For the text-containing cell, return its midpoint in (x, y) coordinate format. 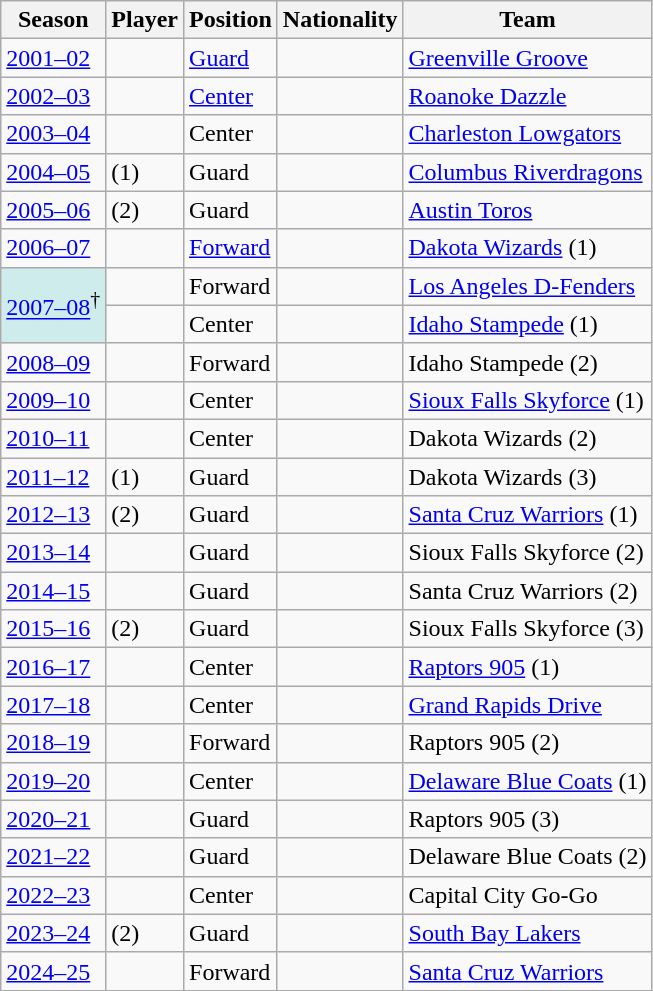
2007–08† (54, 305)
2021–22 (54, 857)
Raptors 905 (1) (528, 667)
Los Angeles D-Fenders (528, 286)
Delaware Blue Coats (2) (528, 857)
2012–13 (54, 515)
Columbus Riverdragons (528, 172)
2016–17 (54, 667)
2015–16 (54, 629)
Capital City Go-Go (528, 895)
2004–05 (54, 172)
2003–04 (54, 134)
2006–07 (54, 248)
Charleston Lowgators (528, 134)
Idaho Stampede (1) (528, 324)
2023–24 (54, 933)
2019–20 (54, 781)
Sioux Falls Skyforce (1) (528, 400)
2010–11 (54, 438)
2018–19 (54, 743)
Raptors 905 (2) (528, 743)
2022–23 (54, 895)
Player (145, 20)
2020–21 (54, 819)
2024–25 (54, 971)
Raptors 905 (3) (528, 819)
Team (528, 20)
2009–10 (54, 400)
Season (54, 20)
Dakota Wizards (1) (528, 248)
2014–15 (54, 591)
Sioux Falls Skyforce (3) (528, 629)
2001–02 (54, 58)
2002–03 (54, 96)
Idaho Stampede (2) (528, 362)
Dakota Wizards (3) (528, 477)
2008–09 (54, 362)
2017–18 (54, 705)
Roanoke Dazzle (528, 96)
Position (231, 20)
South Bay Lakers (528, 933)
Santa Cruz Warriors (1) (528, 515)
2011–12 (54, 477)
2005–06 (54, 210)
Delaware Blue Coats (1) (528, 781)
Santa Cruz Warriors (528, 971)
2013–14 (54, 553)
Dakota Wizards (2) (528, 438)
Austin Toros (528, 210)
Grand Rapids Drive (528, 705)
Nationality (340, 20)
Santa Cruz Warriors (2) (528, 591)
Greenville Groove (528, 58)
Sioux Falls Skyforce (2) (528, 553)
